Return the [X, Y] coordinate for the center point of the cell that contains the specified text.  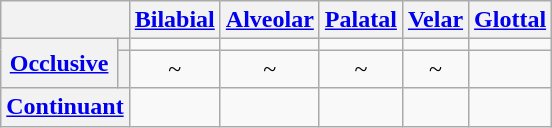
Bilabial [174, 20]
Continuant [65, 107]
Occlusive [60, 64]
Velar [435, 20]
Glottal [510, 20]
Alveolar [270, 20]
Palatal [360, 20]
